Locate the cell with the specified text and output its (x, y) center coordinate. 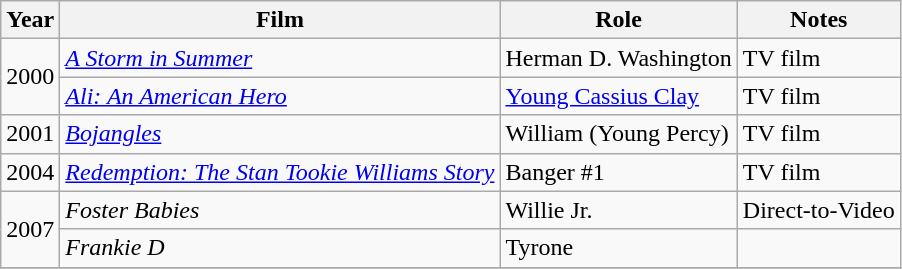
Foster Babies (280, 210)
A Storm in Summer (280, 58)
Film (280, 20)
Frankie D (280, 248)
Direct-to-Video (818, 210)
Redemption: The Stan Tookie Williams Story (280, 172)
Banger #1 (618, 172)
Tyrone (618, 248)
Notes (818, 20)
2007 (30, 229)
2004 (30, 172)
Role (618, 20)
Ali: An American Hero (280, 96)
2001 (30, 134)
Young Cassius Clay (618, 96)
Bojangles (280, 134)
2000 (30, 77)
Year (30, 20)
William (Young Percy) (618, 134)
Willie Jr. (618, 210)
Herman D. Washington (618, 58)
